Determine the [x, y] coordinate at the center of the cell enclosing the given text.  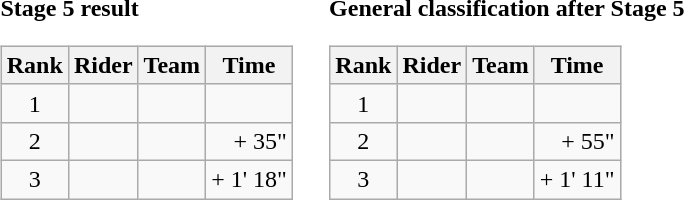
+ 55" [577, 141]
+ 1' 11" [577, 179]
+ 1' 18" [250, 179]
+ 35" [250, 141]
